Search for the cell housing the specified text and yield its (x, y) center coordinate. 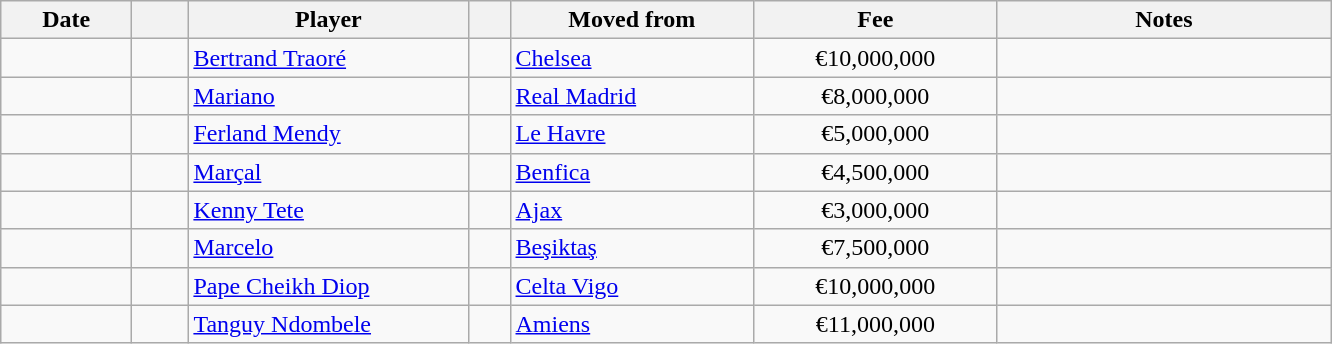
Beşiktaş (632, 248)
Date (66, 20)
Ferland Mendy (328, 134)
€3,000,000 (876, 210)
Real Madrid (632, 96)
Marcelo (328, 248)
Le Havre (632, 134)
Mariano (328, 96)
Moved from (632, 20)
€7,500,000 (876, 248)
Marçal (328, 172)
€11,000,000 (876, 324)
Player (328, 20)
Fee (876, 20)
Kenny Tete (328, 210)
Ajax (632, 210)
Amiens (632, 324)
€4,500,000 (876, 172)
Notes (1164, 20)
Tanguy Ndombele (328, 324)
Chelsea (632, 58)
Bertrand Traoré (328, 58)
Celta Vigo (632, 286)
€5,000,000 (876, 134)
Benfica (632, 172)
€8,000,000 (876, 96)
Pape Cheikh Diop (328, 286)
